Provide the [X, Y] coordinate of the cell's center where the given text is located.  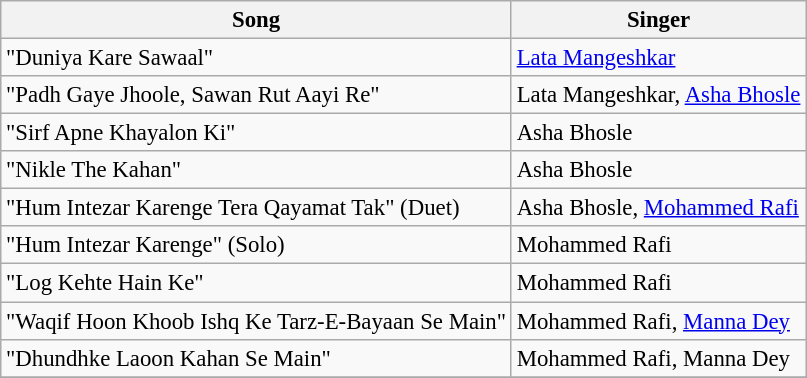
"Hum Intezar Karenge Tera Qayamat Tak" (Duet) [256, 208]
Asha Bhosle, Mohammed Rafi [658, 208]
"Sirf Apne Khayalon Ki" [256, 133]
"Log Kehte Hain Ke" [256, 283]
"Hum Intezar Karenge" (Solo) [256, 245]
Lata Mangeshkar, Asha Bhosle [658, 95]
Song [256, 20]
Singer [658, 20]
"Waqif Hoon Khoob Ishq Ke Tarz-E-Bayaan Se Main" [256, 321]
"Duniya Kare Sawaal" [256, 58]
Lata Mangeshkar [658, 58]
"Padh Gaye Jhoole, Sawan Rut Aayi Re" [256, 95]
"Nikle The Kahan" [256, 170]
"Dhundhke Laoon Kahan Se Main" [256, 358]
